Locate the cell with the specified text and output its [x, y] center coordinate. 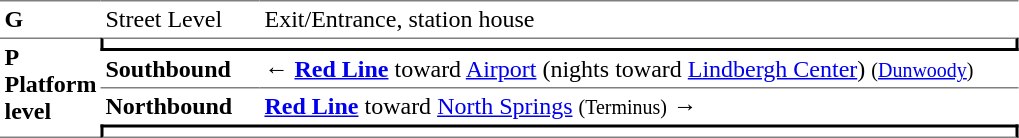
← Red Line toward Airport (nights toward Lindbergh Center) (Dunwoody) [640, 70]
Street Level [180, 19]
PPlatform level [50, 88]
G [50, 19]
Red Line toward North Springs (Terminus) → [640, 106]
Southbound [180, 70]
Exit/Entrance, station house [640, 19]
Northbound [180, 106]
